Identify which cell holds the provided text, then report its (X, Y) central coordinate. 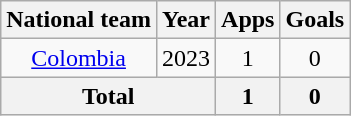
Total (108, 96)
2023 (186, 58)
Apps (248, 20)
Colombia (79, 58)
National team (79, 20)
Year (186, 20)
Goals (315, 20)
